From the cell containing the given text, extract its center point as [x, y] coordinate. 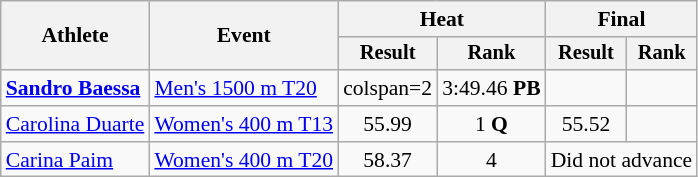
Final [622, 19]
Athlete [76, 36]
3:49.46 PB [491, 88]
Carolina Duarte [76, 124]
Heat [442, 19]
Event [244, 36]
1 Q [491, 124]
colspan=2 [388, 88]
Sandro Baessa [76, 88]
55.52 [586, 124]
Men's 1500 m T20 [244, 88]
55.99 [388, 124]
Women's 400 m T13 [244, 124]
